Find where the given text appears and provide that cell's center as [X, Y] coordinate. 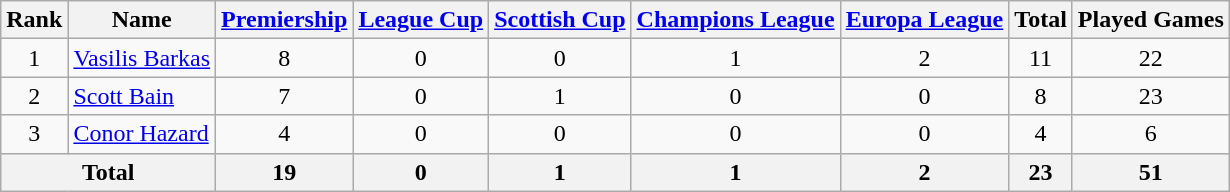
Champions League [736, 20]
11 [1041, 58]
Scottish Cup [560, 20]
League Cup [421, 20]
22 [1150, 58]
3 [34, 134]
Played Games [1150, 20]
Europa League [924, 20]
Scott Bain [142, 96]
Premiership [284, 20]
19 [284, 172]
Vasilis Barkas [142, 58]
Rank [34, 20]
7 [284, 96]
Conor Hazard [142, 134]
Name [142, 20]
6 [1150, 134]
51 [1150, 172]
